Search for the cell housing the specified text and yield its [x, y] center coordinate. 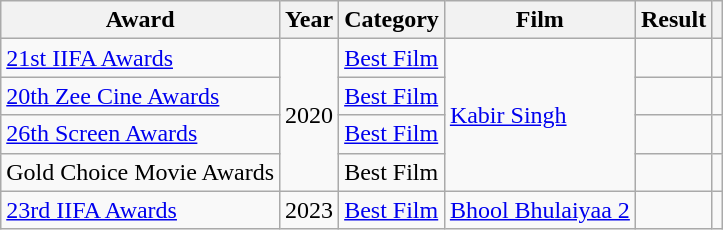
Kabir Singh [540, 115]
Award [140, 20]
Category [392, 20]
Year [310, 20]
20th Zee Cine Awards [140, 96]
Bhool Bhulaiyaa 2 [540, 210]
Gold Choice Movie Awards [140, 172]
2020 [310, 115]
23rd IIFA Awards [140, 210]
21st IIFA Awards [140, 58]
Result [673, 20]
26th Screen Awards [140, 134]
2023 [310, 210]
Film [540, 20]
